Detect which cell encompasses the target text, then output its [X, Y] center coordinate. 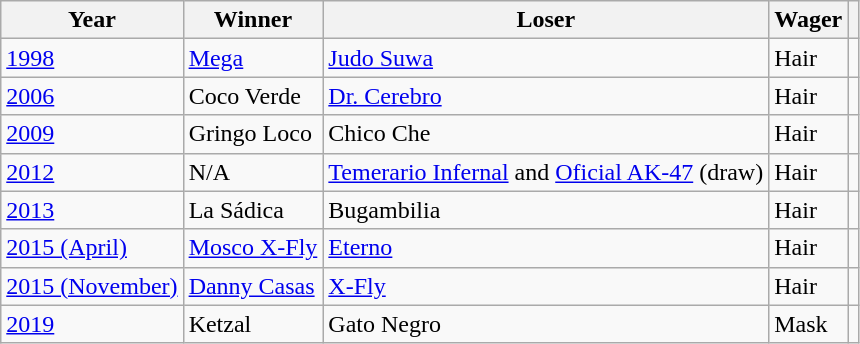
2006 [92, 96]
Mega [253, 58]
Gringo Loco [253, 134]
1998 [92, 58]
2009 [92, 134]
Temerario Infernal and Oficial AK-47 (draw) [546, 172]
X-Fly [546, 286]
Wager [808, 20]
Mask [808, 324]
2015 (November) [92, 286]
Dr. Cerebro [546, 96]
Coco Verde [253, 96]
Ketzal [253, 324]
Year [92, 20]
Mosco X-Fly [253, 248]
Danny Casas [253, 286]
Bugambilia [546, 210]
Chico Che [546, 134]
Eterno [546, 248]
2019 [92, 324]
Judo Suwa [546, 58]
Winner [253, 20]
2013 [92, 210]
Loser [546, 20]
Gato Negro [546, 324]
2012 [92, 172]
2015 (April) [92, 248]
N/A [253, 172]
La Sádica [253, 210]
